From the cell containing the given text, extract its center point as [X, Y] coordinate. 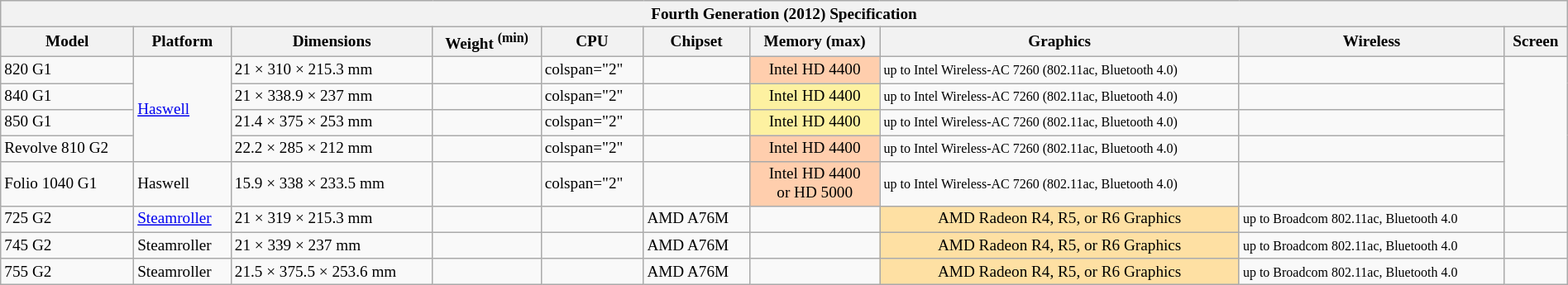
Folio 1040 G1 [68, 183]
Model [68, 41]
850 G1 [68, 122]
21 × 310 × 215.3 mm [332, 70]
21.4 × 375 × 253 mm [332, 122]
Fourth Generation (2012) Specification [784, 14]
Intel HD 4400or HD 5000 [815, 183]
21 × 319 × 215.3 mm [332, 219]
Screen [1537, 41]
Chipset [696, 41]
840 G1 [68, 96]
725 G2 [68, 219]
Platform [183, 41]
21 × 338.9 × 237 mm [332, 96]
22.2 × 285 × 212 mm [332, 149]
Graphics [1059, 41]
15.9 × 338 × 233.5 mm [332, 183]
820 G1 [68, 70]
Dimensions [332, 41]
21.5 × 375.5 × 253.6 mm [332, 272]
Revolve 810 G2 [68, 149]
Memory (max) [815, 41]
CPU [592, 41]
745 G2 [68, 245]
755 G2 [68, 272]
Wireless [1371, 41]
Weight (min) [486, 41]
21 × 339 × 237 mm [332, 245]
